Return the [X, Y] coordinate for the center point of the cell that contains the specified text.  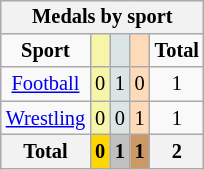
Football [46, 84]
Wrestling [46, 118]
2 [177, 152]
Medals by sport [102, 17]
Sport [46, 51]
